From the cell containing the given text, extract its center point as [x, y] coordinate. 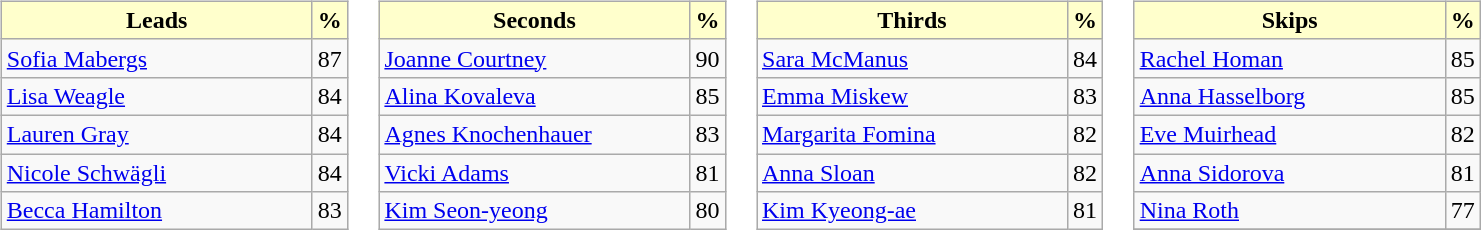
Seconds [534, 20]
90 [708, 58]
Sara McManus [912, 58]
Lisa Weagle [156, 96]
Kim Kyeong-ae [912, 211]
Leads [156, 20]
Agnes Knochenhauer [534, 134]
Eve Muirhead [1290, 134]
77 [1462, 211]
Becca Hamilton [156, 211]
Anna Sloan [912, 173]
Vicki Adams [534, 173]
Margarita Fomina [912, 134]
80 [708, 211]
Kim Seon-yeong [534, 211]
87 [330, 58]
Emma Miskew [912, 96]
Sofia Mabergs [156, 58]
Nicole Schwägli [156, 173]
Rachel Homan [1290, 58]
Skips [1290, 20]
Joanne Courtney [534, 58]
Anna Hasselborg [1290, 96]
Nina Roth [1290, 211]
Thirds [912, 20]
Lauren Gray [156, 134]
Anna Sidorova [1290, 173]
Alina Kovaleva [534, 96]
